Return the (X, Y) coordinate for the center point of the cell that contains the specified text.  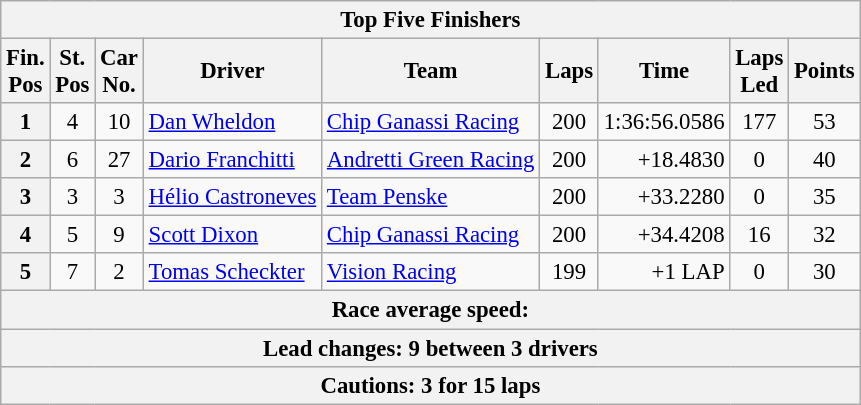
+1 LAP (664, 273)
Vision Racing (431, 273)
30 (824, 273)
1 (26, 122)
7 (72, 273)
Team Penske (431, 197)
27 (120, 160)
+33.2280 (664, 197)
40 (824, 160)
Race average speed: (430, 310)
+34.4208 (664, 235)
Fin.Pos (26, 72)
Driver (232, 72)
Andretti Green Racing (431, 160)
6 (72, 160)
177 (760, 122)
9 (120, 235)
35 (824, 197)
32 (824, 235)
199 (570, 273)
CarNo. (120, 72)
53 (824, 122)
Scott Dixon (232, 235)
Tomas Scheckter (232, 273)
Hélio Castroneves (232, 197)
10 (120, 122)
LapsLed (760, 72)
Team (431, 72)
Time (664, 72)
Cautions: 3 for 15 laps (430, 385)
Lead changes: 9 between 3 drivers (430, 348)
St.Pos (72, 72)
16 (760, 235)
Dario Franchitti (232, 160)
Laps (570, 72)
1:36:56.0586 (664, 122)
Dan Wheldon (232, 122)
Top Five Finishers (430, 20)
Points (824, 72)
+18.4830 (664, 160)
